Detect which cell encompasses the target text, then output its (X, Y) center coordinate. 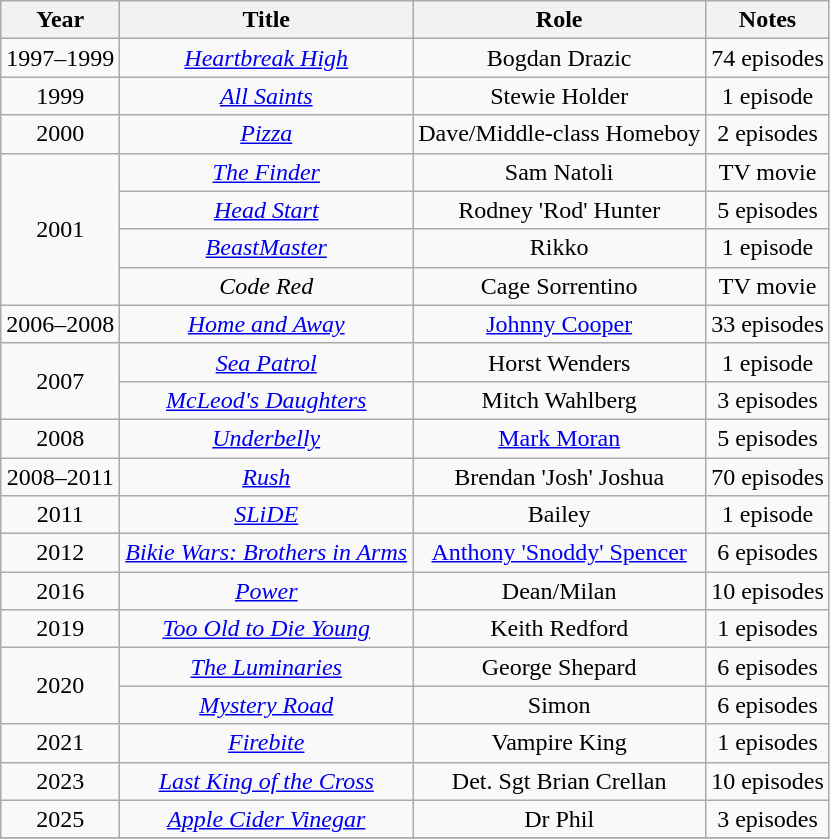
Code Red (266, 286)
2012 (60, 553)
Rodney 'Rod' Hunter (560, 210)
Simon (560, 705)
Role (560, 20)
2023 (60, 781)
Mitch Wahlberg (560, 400)
2011 (60, 515)
Underbelly (266, 438)
SLiDE (266, 515)
2016 (60, 591)
Anthony 'Snoddy' Spencer (560, 553)
Last King of the Cross (266, 781)
Title (266, 20)
Bogdan Drazic (560, 58)
Dean/Milan (560, 591)
Rush (266, 477)
The Luminaries (266, 667)
Notes (768, 20)
2019 (60, 629)
Sea Patrol (266, 362)
Firebite (266, 743)
Horst Wenders (560, 362)
Bikie Wars: Brothers in Arms (266, 553)
2000 (60, 134)
Rikko (560, 248)
2007 (60, 381)
2 episodes (768, 134)
2008–2011 (60, 477)
Keith Redford (560, 629)
Heartbreak High (266, 58)
74 episodes (768, 58)
Head Start (266, 210)
The Finder (266, 172)
BeastMaster (266, 248)
Pizza (266, 134)
Cage Sorrentino (560, 286)
1999 (60, 96)
All Saints (266, 96)
2001 (60, 229)
2006–2008 (60, 324)
Bailey (560, 515)
Power (266, 591)
McLeod's Daughters (266, 400)
Dave/Middle-class Homeboy (560, 134)
Mystery Road (266, 705)
Apple Cider Vinegar (266, 819)
2020 (60, 686)
70 episodes (768, 477)
1997–1999 (60, 58)
Dr Phil (560, 819)
Year (60, 20)
Stewie Holder (560, 96)
Det. Sgt Brian Crellan (560, 781)
Too Old to Die Young (266, 629)
George Shepard (560, 667)
2008 (60, 438)
Home and Away (266, 324)
2021 (60, 743)
Brendan 'Josh' Joshua (560, 477)
Johnny Cooper (560, 324)
Vampire King (560, 743)
Sam Natoli (560, 172)
2025 (60, 819)
Mark Moran (560, 438)
33 episodes (768, 324)
